Identify which cell holds the provided text, then report its (x, y) central coordinate. 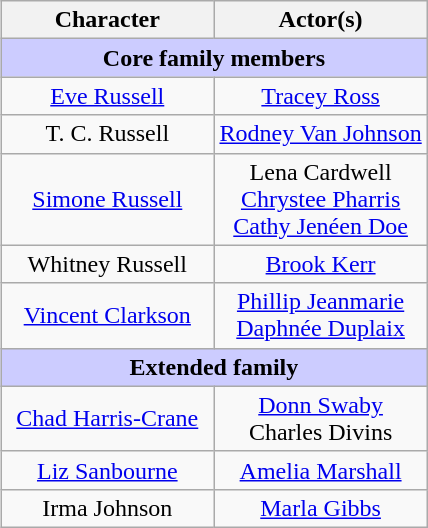
Core family members (214, 58)
Vincent Clarkson (108, 316)
Brook Kerr (320, 264)
Actor(s) (320, 20)
Rodney Van Johnson (320, 134)
Tracey Ross (320, 96)
Simone Russell (108, 199)
Amelia Marshall (320, 470)
Eve Russell (108, 96)
Marla Gibbs (320, 508)
Lena CardwellChrystee PharrisCathy Jenéen Doe (320, 199)
Extended family (214, 367)
Character (108, 20)
Chad Harris-Crane (108, 418)
T. C. Russell (108, 134)
Liz Sanbourne (108, 470)
Phillip JeanmarieDaphnée Duplaix (320, 316)
Whitney Russell (108, 264)
Donn SwabyCharles Divins (320, 418)
Irma Johnson (108, 508)
